For the text-containing cell, return its midpoint in [x, y] coordinate format. 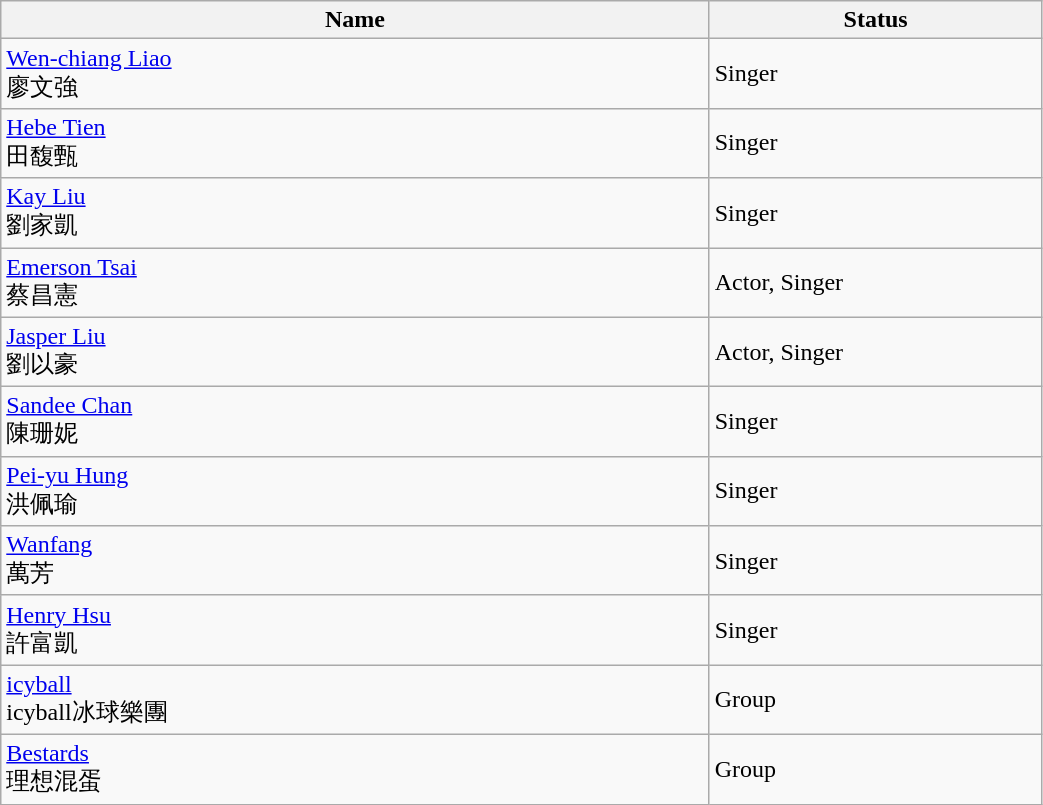
Pei-yu Hung 洪佩瑜 [355, 491]
icyball icyball冰球樂團 [355, 700]
Sandee Chan 陳珊妮 [355, 422]
Status [876, 20]
Jasper Liu 劉以豪 [355, 352]
Kay Liu 劉家凱 [355, 213]
Wanfang 萬芳 [355, 561]
Emerson Tsai 蔡昌憲 [355, 283]
Name [355, 20]
Henry Hsu 許富凱 [355, 630]
Bestards 理想混蛋 [355, 769]
Hebe Tien 田馥甄 [355, 143]
Wen-chiang Liao 廖文強 [355, 74]
